From the cell containing the given text, extract its center point as (X, Y) coordinate. 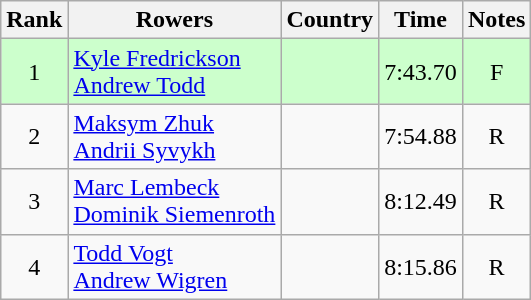
Todd VogtAndrew Wigren (174, 266)
8:12.49 (421, 202)
Country (330, 20)
4 (34, 266)
Time (421, 20)
Rank (34, 20)
1 (34, 72)
Rowers (174, 20)
Maksym ZhukAndrii Syvykh (174, 136)
7:54.88 (421, 136)
3 (34, 202)
F (496, 72)
7:43.70 (421, 72)
Kyle FredricksonAndrew Todd (174, 72)
8:15.86 (421, 266)
2 (34, 136)
Marc LembeckDominik Siemenroth (174, 202)
Notes (496, 20)
